Pinpoint the cell where the given text exists, returning its [X, Y] midpoint coordinate. 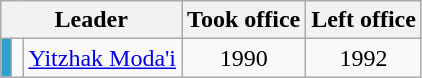
Leader [92, 20]
1990 [244, 58]
Took office [244, 20]
Yitzhak Moda'i [102, 58]
1992 [364, 58]
Left office [364, 20]
